Extract the [x, y] coordinate from the center of the cell holding the provided text.  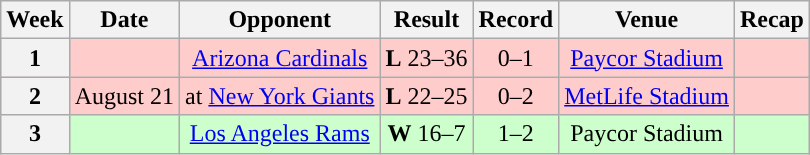
2 [35, 96]
Venue [647, 20]
Week [35, 20]
L 22–25 [426, 96]
0–2 [516, 96]
1 [35, 58]
1–2 [516, 134]
MetLife Stadium [647, 96]
0–1 [516, 58]
Opponent [280, 20]
Arizona Cardinals [280, 58]
L 23–36 [426, 58]
Record [516, 20]
W 16–7 [426, 134]
August 21 [124, 96]
Los Angeles Rams [280, 134]
3 [35, 134]
at New York Giants [280, 96]
Recap [772, 20]
Date [124, 20]
Result [426, 20]
